For the text-containing cell, return its midpoint in [x, y] coordinate format. 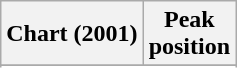
Peak position [189, 34]
Chart (2001) [72, 34]
